Find where the given text appears and provide that cell's center as (X, Y) coordinate. 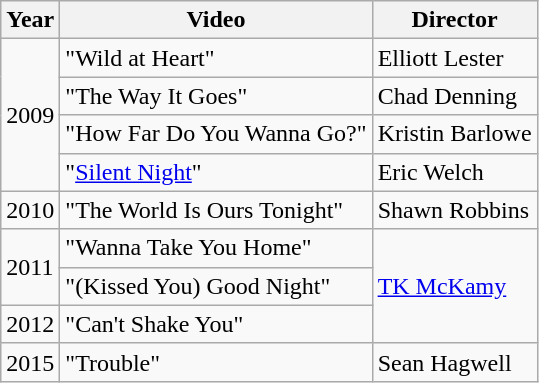
2015 (30, 362)
"How Far Do You Wanna Go?" (216, 134)
TK McKamy (454, 286)
Year (30, 20)
Video (216, 20)
2012 (30, 324)
"Wild at Heart" (216, 58)
Kristin Barlowe (454, 134)
Elliott Lester (454, 58)
"Trouble" (216, 362)
Director (454, 20)
Sean Hagwell (454, 362)
"The Way It Goes" (216, 96)
Eric Welch (454, 172)
2011 (30, 267)
"Wanna Take You Home" (216, 248)
"The World Is Ours Tonight" (216, 210)
2010 (30, 210)
Chad Denning (454, 96)
"Can't Shake You" (216, 324)
"Silent Night" (216, 172)
Shawn Robbins (454, 210)
2009 (30, 115)
"(Kissed You) Good Night" (216, 286)
